Pinpoint the cell where the given text exists, returning its (X, Y) midpoint coordinate. 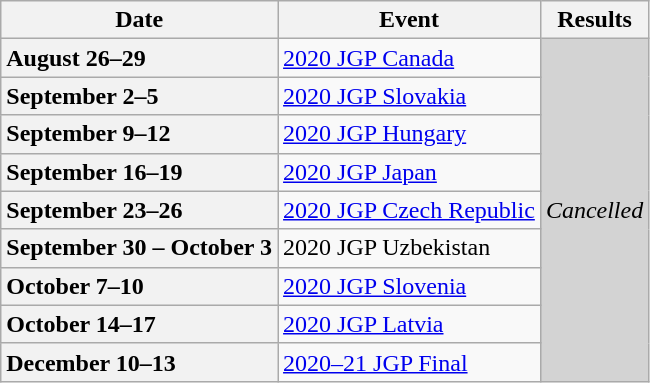
2020 JGP Czech Republic (410, 210)
September 16–19 (140, 172)
2020 JGP Canada (410, 58)
2020 JGP Hungary (410, 134)
September 2–5 (140, 96)
2020 JGP Slovenia (410, 286)
August 26–29 (140, 58)
Results (594, 20)
2020 JGP Japan (410, 172)
October 7–10 (140, 286)
Event (410, 20)
2020 JGP Slovakia (410, 96)
December 10–13 (140, 362)
October 14–17 (140, 324)
September 30 – October 3 (140, 248)
September 23–26 (140, 210)
2020 JGP Uzbekistan (410, 248)
2020–21 JGP Final (410, 362)
September 9–12 (140, 134)
2020 JGP Latvia (410, 324)
Date (140, 20)
Cancelled (594, 210)
